Pinpoint the cell where the given text exists, returning its (X, Y) midpoint coordinate. 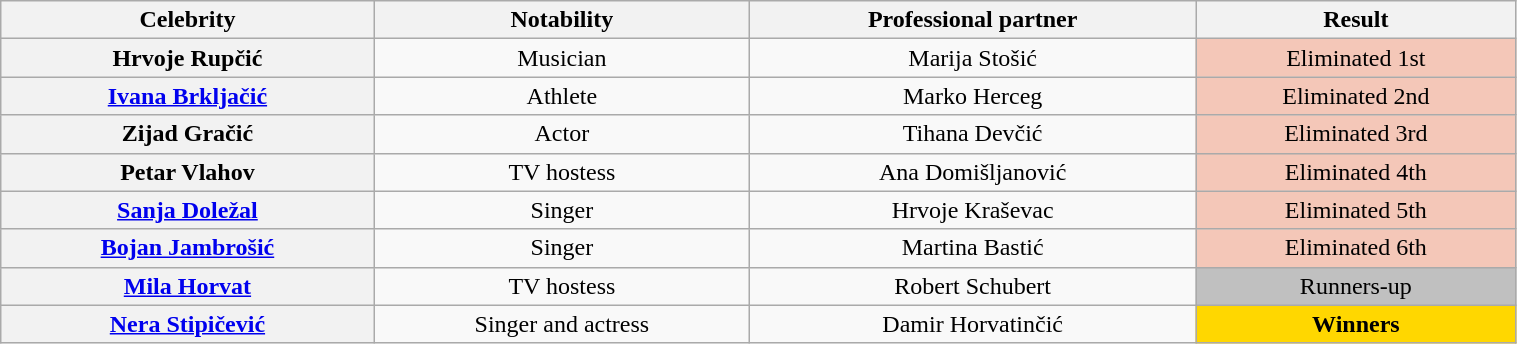
Singer and actress (562, 324)
Robert Schubert (973, 286)
Eliminated 1st (1356, 58)
Athlete (562, 96)
Ana Domišljanović (973, 172)
Hrvoje Kraševac (973, 210)
Result (1356, 20)
Damir Horvatinčić (973, 324)
Professional partner (973, 20)
Marko Herceg (973, 96)
Sanja Doležal (188, 210)
Zijad Gračić (188, 134)
Martina Bastić (973, 248)
Eliminated 5th (1356, 210)
Eliminated 6th (1356, 248)
Mila Horvat (188, 286)
Actor (562, 134)
Petar Vlahov (188, 172)
Ivana Brkljačić (188, 96)
Hrvoje Rupčić (188, 58)
Eliminated 3rd (1356, 134)
Eliminated 4th (1356, 172)
Celebrity (188, 20)
Bojan Jambrošić (188, 248)
Marija Stošić (973, 58)
Winners (1356, 324)
Notability (562, 20)
Runners-up (1356, 286)
Musician (562, 58)
Eliminated 2nd (1356, 96)
Nera Stipičević (188, 324)
Tihana Devčić (973, 134)
